Return (x, y) of the center of cell containing provided text 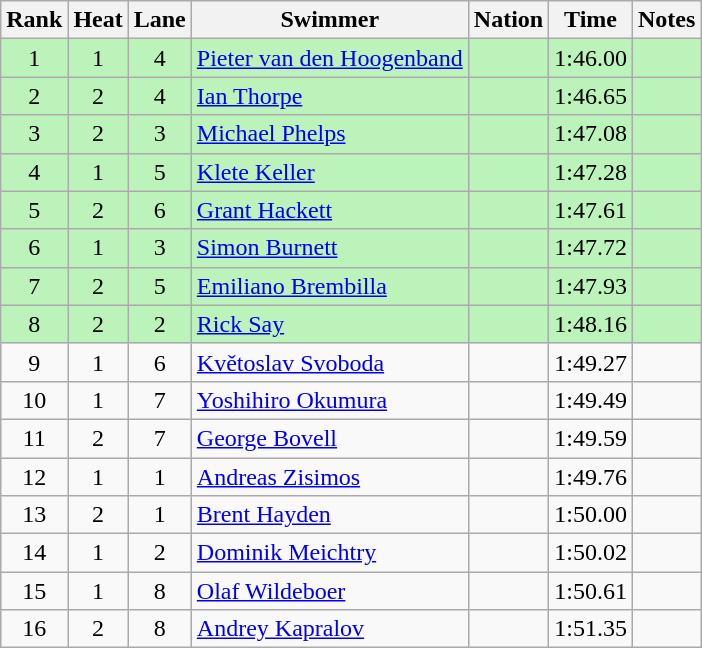
Brent Hayden (330, 515)
Notes (666, 20)
Lane (160, 20)
1:47.93 (591, 286)
1:46.00 (591, 58)
Klete Keller (330, 172)
Yoshihiro Okumura (330, 400)
Andrey Kapralov (330, 629)
10 (34, 400)
12 (34, 477)
1:47.08 (591, 134)
1:50.00 (591, 515)
9 (34, 362)
1:50.02 (591, 553)
1:49.49 (591, 400)
1:49.76 (591, 477)
1:47.72 (591, 248)
11 (34, 438)
Olaf Wildeboer (330, 591)
Rank (34, 20)
Swimmer (330, 20)
Andreas Zisimos (330, 477)
16 (34, 629)
1:49.59 (591, 438)
15 (34, 591)
13 (34, 515)
Heat (98, 20)
Grant Hackett (330, 210)
Rick Say (330, 324)
1:51.35 (591, 629)
Nation (508, 20)
Simon Burnett (330, 248)
1:47.28 (591, 172)
George Bovell (330, 438)
Emiliano Brembilla (330, 286)
Pieter van den Hoogenband (330, 58)
14 (34, 553)
1:47.61 (591, 210)
Dominik Meichtry (330, 553)
1:49.27 (591, 362)
Time (591, 20)
Michael Phelps (330, 134)
1:48.16 (591, 324)
Ian Thorpe (330, 96)
Květoslav Svoboda (330, 362)
1:46.65 (591, 96)
1:50.61 (591, 591)
